Search for the cell housing the specified text and yield its (X, Y) center coordinate. 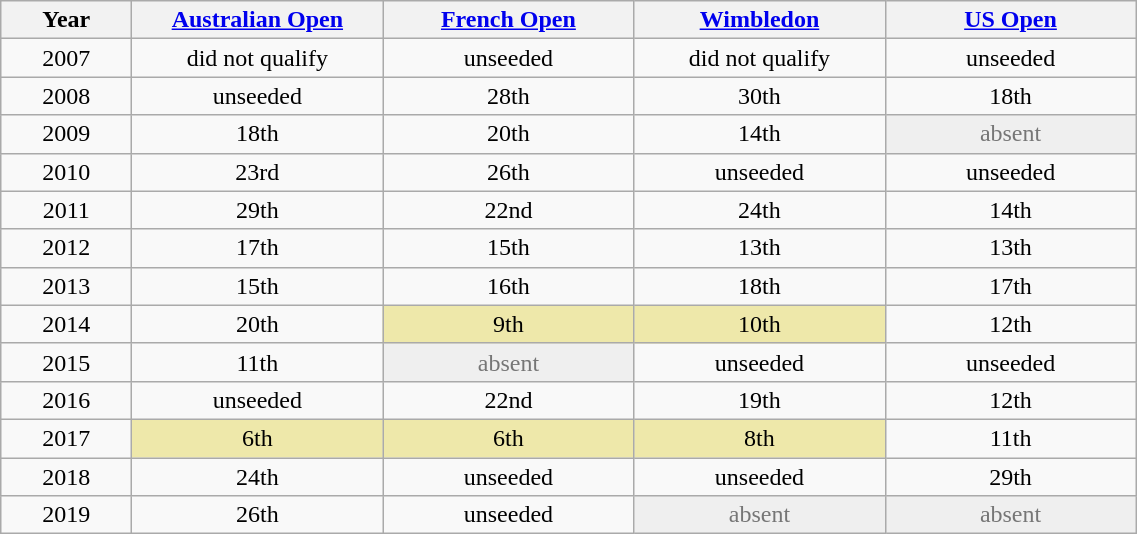
Wimbledon (760, 20)
Year (66, 20)
2014 (66, 324)
2016 (66, 400)
23rd (258, 172)
2013 (66, 286)
2007 (66, 58)
8th (760, 438)
2015 (66, 362)
16th (508, 286)
2008 (66, 96)
2018 (66, 477)
2012 (66, 248)
19th (760, 400)
10th (760, 324)
US Open (1010, 20)
Australian Open (258, 20)
2011 (66, 210)
2019 (66, 515)
28th (508, 96)
30th (760, 96)
2017 (66, 438)
9th (508, 324)
2009 (66, 134)
French Open (508, 20)
2010 (66, 172)
